Pinpoint the cell where the given text exists, returning its [X, Y] midpoint coordinate. 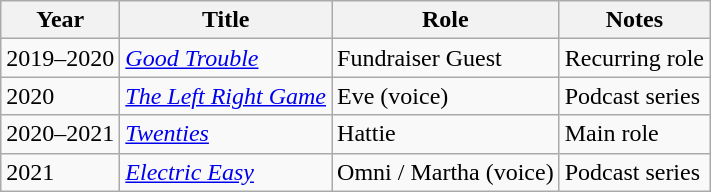
Title [226, 20]
Hattie [446, 134]
Main role [634, 134]
Role [446, 20]
Omni / Martha (voice) [446, 172]
Year [60, 20]
Recurring role [634, 58]
2021 [60, 172]
Electric Easy [226, 172]
2020–2021 [60, 134]
Good Trouble [226, 58]
2020 [60, 96]
Notes [634, 20]
The Left Right Game [226, 96]
Fundraiser Guest [446, 58]
Twenties [226, 134]
Eve (voice) [446, 96]
2019–2020 [60, 58]
